Determine the (x, y) coordinate at the center of the cell enclosing the given text.  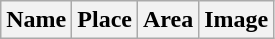
Name (36, 20)
Image (236, 20)
Place (105, 20)
Area (168, 20)
